Search for the cell housing the specified text and yield its [X, Y] center coordinate. 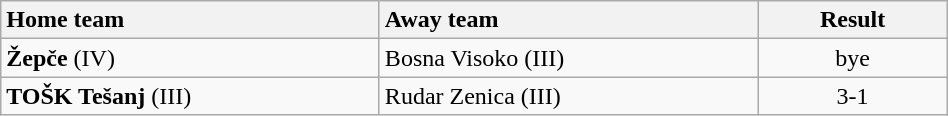
Result [852, 20]
Bosna Visoko (III) [568, 58]
Žepče (IV) [190, 58]
Rudar Zenica (III) [568, 96]
Away team [568, 20]
TOŠK Tešanj (III) [190, 96]
3-1 [852, 96]
bye [852, 58]
Home team [190, 20]
